Identify which cell holds the provided text, then report its [x, y] central coordinate. 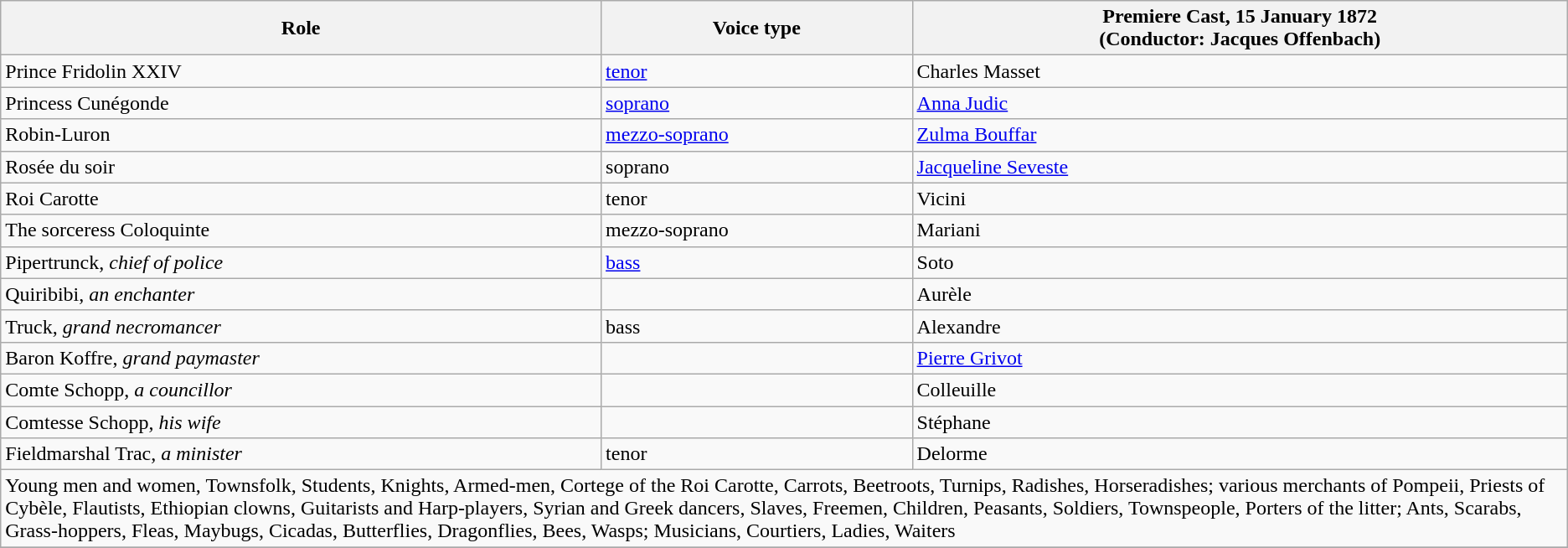
Rosée du soir [302, 167]
Premiere Cast, 15 January 1872 (Conductor: Jacques Offenbach) [1240, 28]
Delorme [1240, 454]
Quiribibi, an enchanter [302, 294]
Anna Judic [1240, 103]
Aurèle [1240, 294]
Princess Cunégonde [302, 103]
Baron Koffre, grand paymaster [302, 358]
Mariani [1240, 230]
Pierre Grivot [1240, 358]
Truck, grand necromancer [302, 326]
Jacqueline Seveste [1240, 167]
Vicini [1240, 199]
Charles Masset [1240, 71]
Roi Carotte [302, 199]
Robin-Luron [302, 135]
Prince Fridolin XXIV [302, 71]
Soto [1240, 262]
Fieldmarshal Trac, a minister [302, 454]
Comte Schopp, a councillor [302, 390]
Comtesse Schopp, his wife [302, 421]
Stéphane [1240, 421]
Zulma Bouffar [1240, 135]
Alexandre [1240, 326]
Colleuille [1240, 390]
Pipertrunck, chief of police [302, 262]
Voice type [757, 28]
Role [302, 28]
The sorceress Coloquinte [302, 230]
